Output the [X, Y] coordinate of the center of the cell containing the given text.  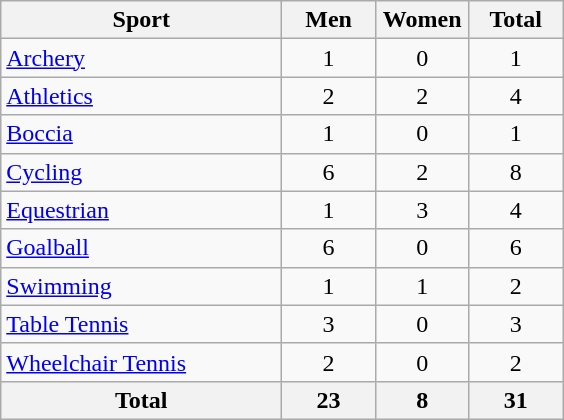
Wheelchair Tennis [142, 362]
Women [422, 20]
Goalball [142, 248]
Athletics [142, 96]
Cycling [142, 172]
Equestrian [142, 210]
Archery [142, 58]
23 [329, 400]
Table Tennis [142, 324]
Men [329, 20]
Boccia [142, 134]
31 [516, 400]
Sport [142, 20]
Swimming [142, 286]
